Find where the given text appears and provide that cell's center as [X, Y] coordinate. 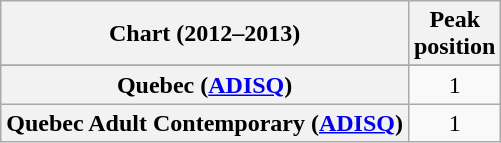
Peakposition [454, 34]
Chart (2012–2013) [205, 34]
Quebec Adult Contemporary (ADISQ) [205, 123]
Quebec (ADISQ) [205, 85]
